Search for the cell housing the specified text and yield its (X, Y) center coordinate. 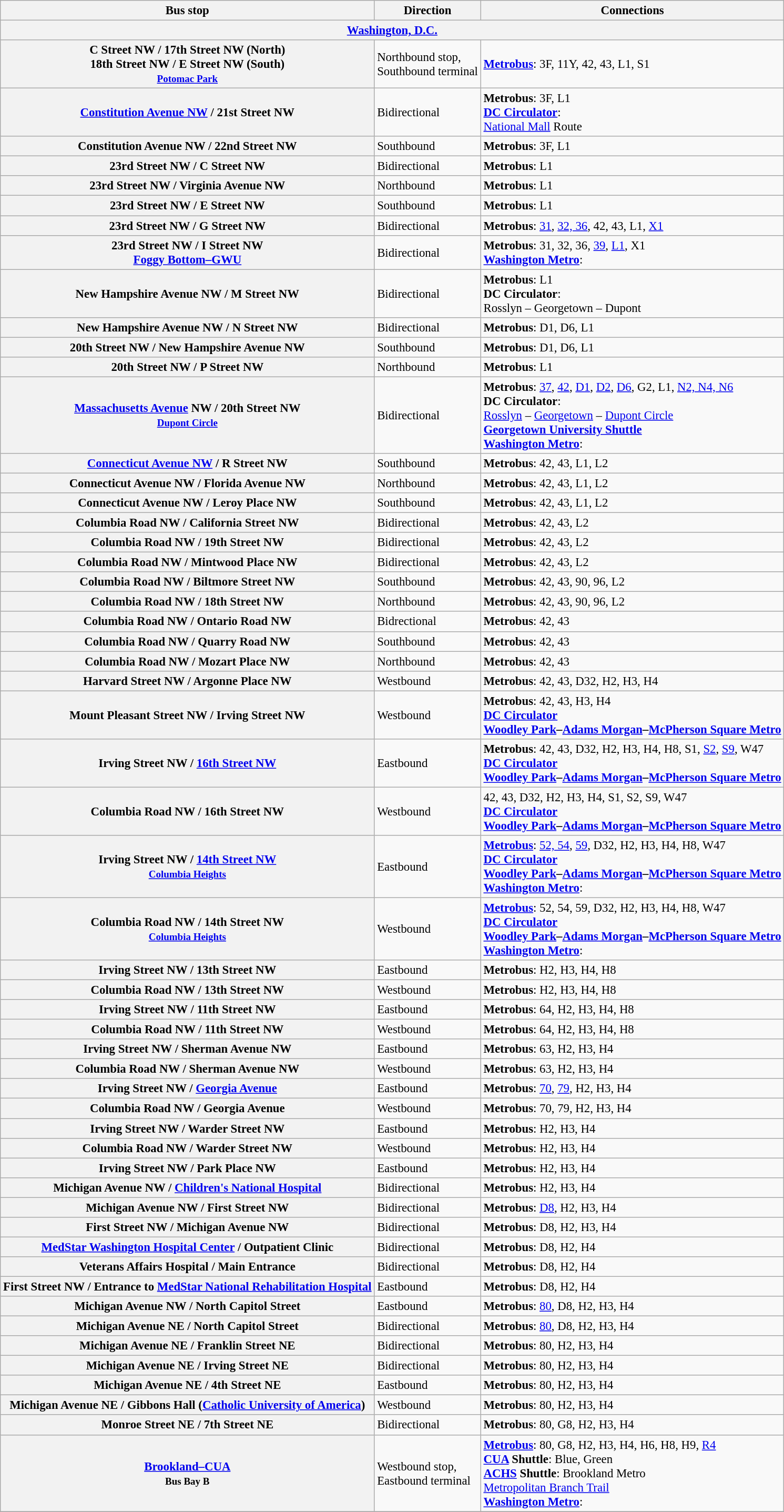
Columbia Road NW / Mintwood Place NW (187, 562)
Michigan Avenue NW / Children's National Hospital (187, 1187)
Columbia Road NW / 16th Street NW (187, 811)
Metrobus: 31, 32, 36, 39, L1, X1 Washington Metro: (632, 253)
Metrobus: 42, 43, D32, H2, H3, H4 (632, 681)
Metrobus: 80, G8, H2, H3, H4, H6, H8, H9, R4 CUA Shuttle: Blue, Green ACHS Shuttle: Brookland Metro Metropolitan Branch Trail Washington Metro: (632, 1473)
Metrobus: 3F, L1 DC Circulator: National Mall Route (632, 113)
Columbia Road NW / 13th Street NW (187, 990)
Columbia Road NW / Mozart Place NW (187, 661)
Metrobus: 37, 42, D1, D2, D6, G2, L1, N2, N4, N6 DC Circulator: Rosslyn – Georgetown – Dupont Circle Georgetown University Shuttle Washington Metro: (632, 415)
42, 43, D32, H2, H3, H4, S1, S2, S9, W47 DC Circulator Woodley Park–Adams Morgan–McPherson Square Metro (632, 811)
23rd Street NW / C Street NW (187, 166)
Columbia Road NW / 19th Street NW (187, 542)
Michigan Avenue NW / North Capitol Street (187, 1306)
Columbia Road NW / Biltmore Street NW (187, 582)
23rd Street NW / Virginia Avenue NW (187, 186)
Columbia Road NW / California Street NW (187, 523)
MedStar Washington Hospital Center / Outpatient Clinic (187, 1247)
Columbia Road NW / Ontario Road NW (187, 622)
23rd Street NW / G Street NW (187, 226)
C Street NW / 17th Street NW (North)18th Street NW / E Street NW (South)Potomac Park (187, 64)
Irving Street NW / Sherman Avenue NW (187, 1049)
Connecticut Avenue NW / Leroy Place NW (187, 503)
Michigan Avenue NE / 4th Street NE (187, 1385)
Bus stop (187, 11)
20th Street NW / New Hampshire Avenue NW (187, 347)
First Street NW / Michigan Avenue NW (187, 1227)
Columbia Road NW / Quarry Road NW (187, 641)
Columbia Road NW / Georgia Avenue (187, 1108)
Metrobus: 3F, L1 (632, 146)
Metrobus: 80, G8, H2, H3, H4 (632, 1425)
Northbound stop,Southbound terminal (427, 64)
23rd Street NW / E Street NW (187, 206)
Connecticut Avenue NW / Florida Avenue NW (187, 483)
Harvard Street NW / Argonne Place NW (187, 681)
Metrobus: 42, 43, H3, H4 DC Circulator Woodley Park–Adams Morgan–McPherson Square Metro (632, 715)
Irving Street NW / 16th Street NW (187, 763)
Irving Street NW / 14th Street NWColumbia Heights (187, 867)
Michigan Avenue NE / North Capitol Street (187, 1326)
Veterans Affairs Hospital / Main Entrance (187, 1267)
New Hampshire Avenue NW / N Street NW (187, 327)
Irving Street NW / 13th Street NW (187, 970)
Metrobus: 31, 32, 36, 42, 43, L1, X1 (632, 226)
Connecticut Avenue NW / R Street NW (187, 463)
23rd Street NW / I Street NWFoggy Bottom–GWU (187, 253)
Columbia Road NW / 14th Street NWColumbia Heights (187, 929)
Irving Street NW / Georgia Avenue (187, 1088)
First Street NW / Entrance to MedStar National Rehabilitation Hospital (187, 1286)
Irving Street NW / 11th Street NW (187, 1010)
Irving Street NW / Park Place NW (187, 1168)
Washington, D.C. (392, 31)
Mount Pleasant Street NW / Irving Street NW (187, 715)
Metrobus: L1 DC Circulator: Rosslyn – Georgetown – Dupont (632, 294)
Westbound stop,Eastbound terminal (427, 1473)
Metrobus: 42, 43, D32, H2, H3, H4, H8, S1, S2, S9, W47 DC Circulator Woodley Park–Adams Morgan–McPherson Square Metro (632, 763)
Monroe Street NE / 7th Street NE (187, 1425)
Michigan Avenue NW / First Street NW (187, 1207)
Michigan Avenue NE / Gibbons Hall (Catholic University of America) (187, 1405)
Direction (427, 11)
Michigan Avenue NE / Franklin Street NE (187, 1346)
Connections (632, 11)
Constitution Avenue NW / 21st Street NW (187, 113)
Massachusetts Avenue NW / 20th Street NWDupont Circle (187, 415)
Constitution Avenue NW / 22nd Street NW (187, 146)
Columbia Road NW / Warder Street NW (187, 1148)
Columbia Road NW / 11th Street NW (187, 1030)
Columbia Road NW / Sherman Avenue NW (187, 1069)
Bidrectional (427, 622)
Metrobus: 3F, 11Y, 42, 43, L1, S1 (632, 64)
Brookland–CUABus Bay B (187, 1473)
20th Street NW / P Street NW (187, 367)
New Hampshire Avenue NW / M Street NW (187, 294)
Michigan Avenue NE / Irving Street NE (187, 1366)
Irving Street NW / Warder Street NW (187, 1128)
Columbia Road NW / 18th Street NW (187, 602)
